Provide the [X, Y] coordinate of the cell's center where the given text is located.  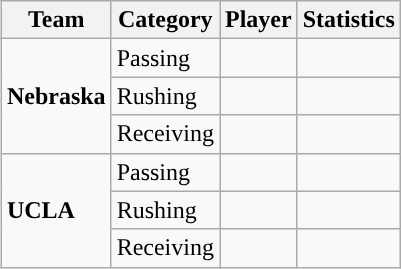
UCLA [56, 210]
Nebraska [56, 96]
Player [259, 20]
Team [56, 20]
Category [165, 20]
Statistics [348, 20]
